For the text-containing cell, return its midpoint in [x, y] coordinate format. 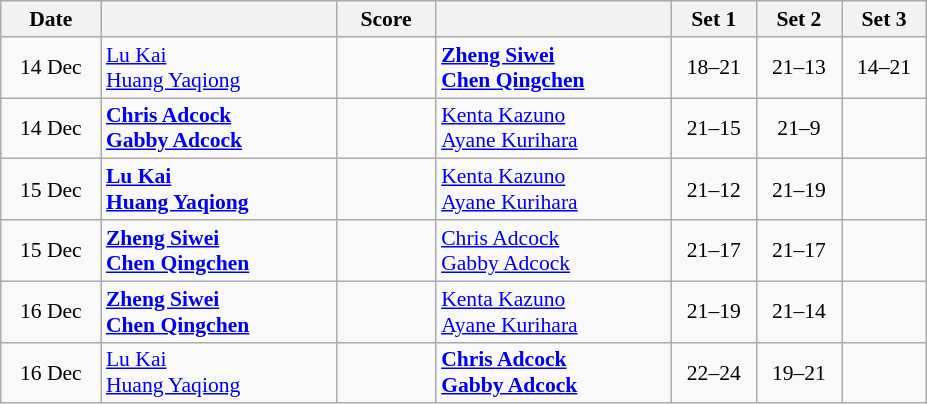
21–15 [714, 128]
21–9 [798, 128]
14–21 [884, 68]
21–14 [798, 312]
19–21 [798, 372]
Score [386, 19]
22–24 [714, 372]
18–21 [714, 68]
Set 2 [798, 19]
21–13 [798, 68]
21–12 [714, 190]
Date [51, 19]
Set 3 [884, 19]
Set 1 [714, 19]
